Capture the cell that displays the provided text and extract its (x, y) central coordinate. 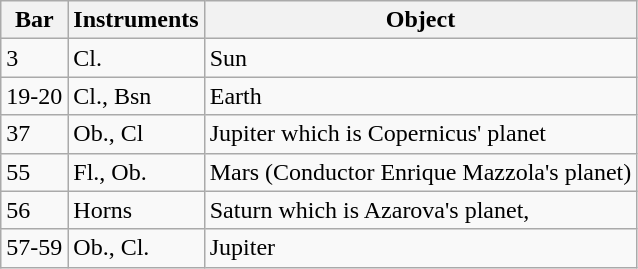
3 (34, 58)
Jupiter which is Copernicus' planet (420, 134)
Jupiter (420, 248)
Ob., Cl (136, 134)
Sun (420, 58)
Horns (136, 210)
Object (420, 20)
Cl., Bsn (136, 96)
37 (34, 134)
55 (34, 172)
57-59 (34, 248)
Saturn which is Azarova's planet, (420, 210)
Cl. (136, 58)
Earth (420, 96)
19-20 (34, 96)
56 (34, 210)
Instruments (136, 20)
Mars (Conductor Enrique Mazzola's planet) (420, 172)
Fl., Ob. (136, 172)
Ob., Cl. (136, 248)
Bar (34, 20)
